From the cell containing the given text, extract its center point as [x, y] coordinate. 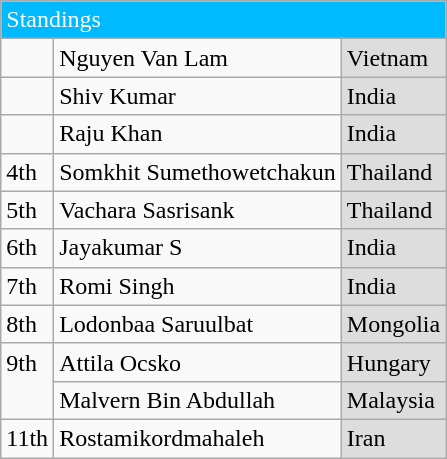
5th [28, 210]
Lodonbaa Saruulbat [198, 324]
Hungary [393, 362]
Nguyen Van Lam [198, 58]
Romi Singh [198, 286]
Shiv Kumar [198, 96]
8th [28, 324]
7th [28, 286]
Somkhit Sumethowetchakun [198, 172]
Raju Khan [198, 134]
11th [28, 438]
Attila Ocsko [198, 362]
Mongolia [393, 324]
Rostamikordmahaleh [198, 438]
9th [28, 381]
Malaysia [393, 400]
Malvern Bin Abdullah [198, 400]
Standings [224, 20]
6th [28, 248]
Iran [393, 438]
Vachara Sasrisank [198, 210]
4th [28, 172]
Jayakumar S [198, 248]
Vietnam [393, 58]
